For the text-containing cell, return its midpoint in [X, Y] coordinate format. 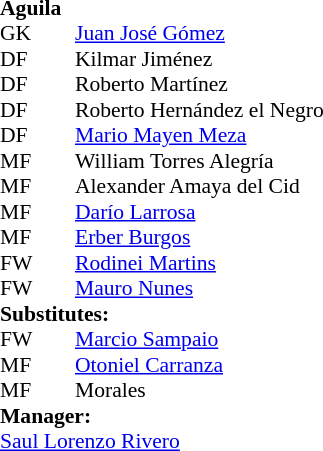
GK [19, 33]
